Return the [X, Y] coordinate for the center point of the cell that contains the specified text.  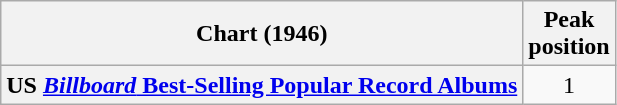
1 [569, 85]
US Billboard Best-Selling Popular Record Albums [262, 85]
Chart (1946) [262, 34]
Peakposition [569, 34]
